From the cell containing the given text, extract its center point as [x, y] coordinate. 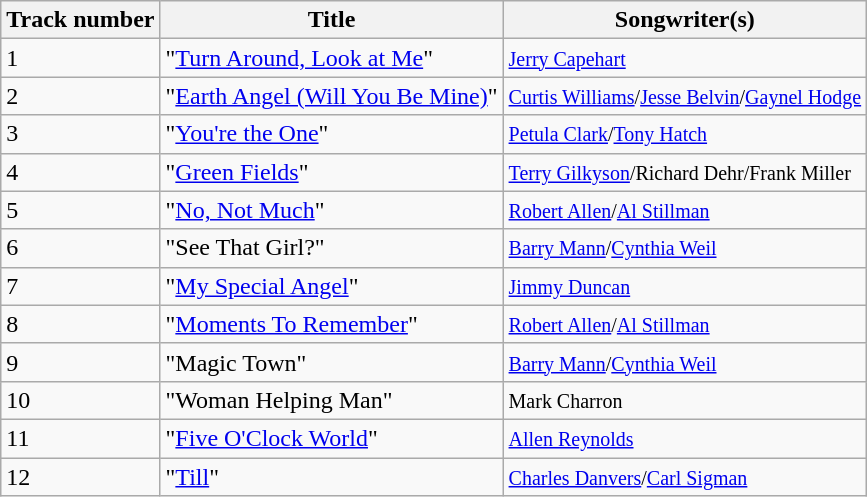
"No, Not Much" [332, 210]
Jerry Capehart [685, 58]
Curtis Williams/Jesse Belvin/Gaynel Hodge [685, 96]
"Moments To Remember" [332, 324]
Petula Clark/Tony Hatch [685, 134]
6 [80, 248]
Terry Gilkyson/Richard Dehr/Frank Miller [685, 172]
7 [80, 286]
"See That Girl?" [332, 248]
Title [332, 20]
"Woman Helping Man" [332, 400]
Mark Charron [685, 400]
4 [80, 172]
"You're the One" [332, 134]
3 [80, 134]
"Earth Angel (Will You Be Mine)" [332, 96]
Songwriter(s) [685, 20]
11 [80, 438]
2 [80, 96]
10 [80, 400]
"My Special Angel" [332, 286]
"Green Fields" [332, 172]
"Five O'Clock World" [332, 438]
1 [80, 58]
Allen Reynolds [685, 438]
9 [80, 362]
Jimmy Duncan [685, 286]
5 [80, 210]
Track number [80, 20]
12 [80, 477]
8 [80, 324]
Charles Danvers/Carl Sigman [685, 477]
"Magic Town" [332, 362]
"Till" [332, 477]
"Turn Around, Look at Me" [332, 58]
